Output the (x, y) coordinate of the center of the cell containing the given text.  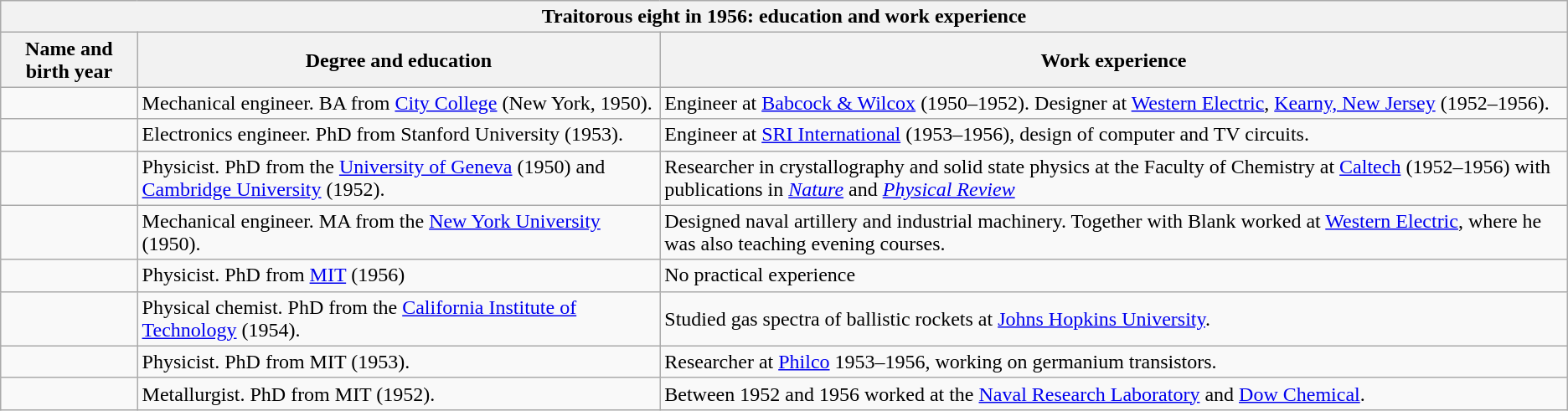
Engineer at SRI International (1953–1956), design of computer and TV circuits. (1114, 135)
Mechanical engineer. MA from the New York University (1950). (399, 233)
Work experience (1114, 60)
Name and birth year (69, 60)
Electronics engineer. PhD from Stanford University (1953). (399, 135)
Researcher at Philco 1953–1956, working on germanium transistors. (1114, 362)
Physical chemist. PhD from the California Institute of Technology (1954). (399, 318)
Physicist. PhD from MIT (1953). (399, 362)
No practical experience (1114, 275)
Engineer at Babcock & Wilcox (1950–1952). Designer at Western Electric, Kearny, New Jersey (1952–1956). (1114, 103)
Physicist. PhD from MIT (1956) (399, 275)
Physicist. PhD from the University of Geneva (1950) and Cambridge University (1952). (399, 177)
Mechanical engineer. BA from City College (New York, 1950). (399, 103)
Studied gas spectra of ballistic rockets at Johns Hopkins University. (1114, 318)
Metallurgist. PhD from MIT (1952). (399, 393)
Degree and education (399, 60)
Between 1952 and 1956 worked at the Naval Research Laboratory and Dow Chemical. (1114, 393)
Designed naval artillery and industrial machinery. Together with Blank worked at Western Electric, where he was also teaching evening courses. (1114, 233)
Traitorous eight in 1956: education and work experience (784, 17)
